From the cell containing the given text, extract its center point as [X, Y] coordinate. 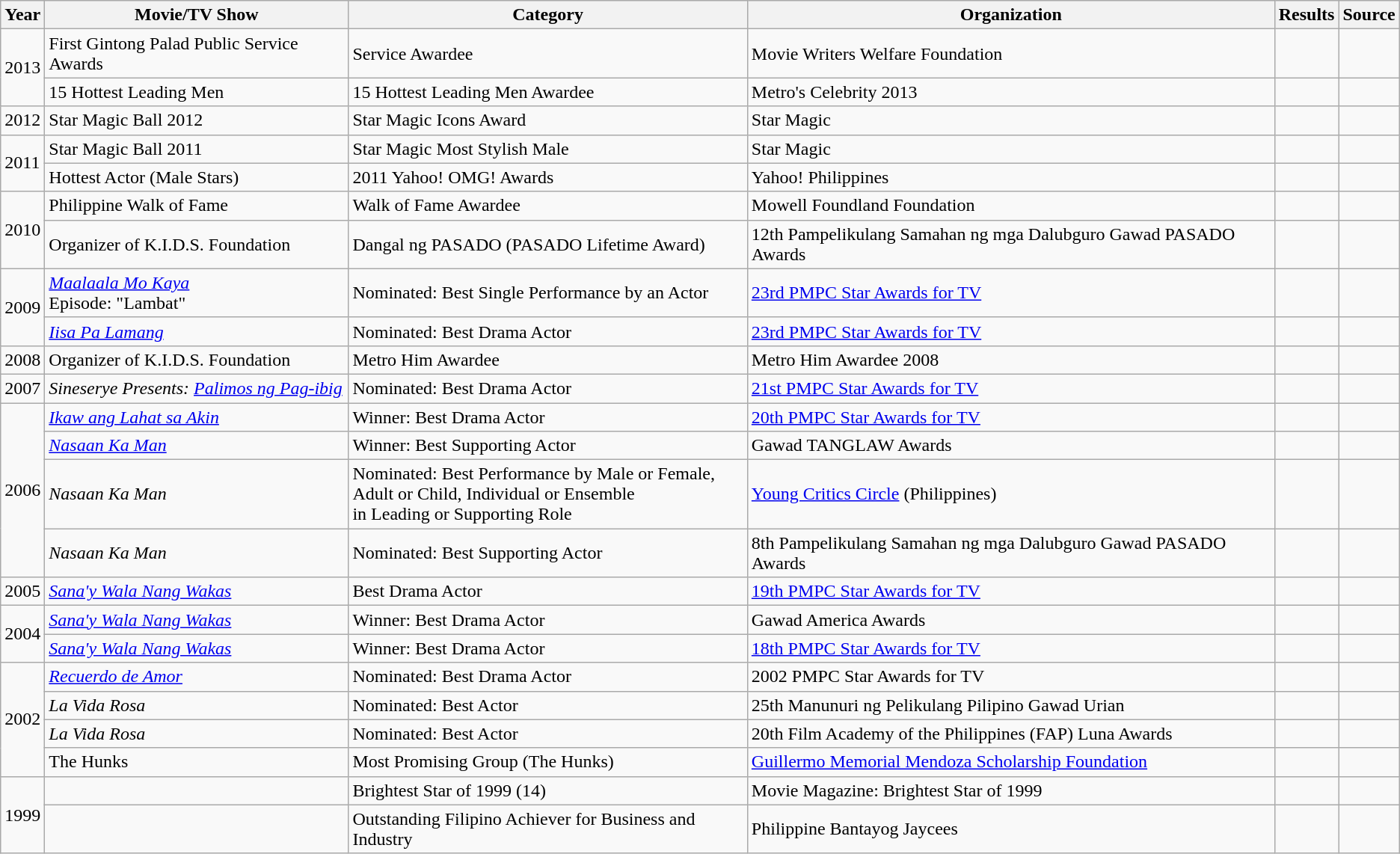
Organization [1011, 15]
Iisa Pa Lamang [197, 331]
20th PMPC Star Awards for TV [1011, 417]
Philippine Walk of Fame [197, 206]
Nominated: Best Single Performance by an Actor [547, 293]
Nominated: Best Supporting Actor [547, 553]
Movie/TV Show [197, 15]
Year [22, 15]
First Gintong Palad Public Service Awards [197, 54]
Results [1307, 15]
25th Manunuri ng Pelikulang Pilipino Gawad Urian [1011, 705]
Ikaw ang Lahat sa Akin [197, 417]
Recuerdo de Amor [197, 677]
Star Magic Icons Award [547, 120]
Star Magic Ball 2012 [197, 120]
Star Magic Most Stylish Male [547, 149]
Movie Magazine: Brightest Star of 1999 [1011, 790]
Walk of Fame Awardee [547, 206]
Gawad America Awards [1011, 620]
Nominated: Best Performance by Male or Female,Adult or Child, Individual or Ensemblein Leading or Supporting Role [547, 494]
Mowell Foundland Foundation [1011, 206]
2010 [22, 230]
Outstanding Filipino Achiever for Business and Industry [547, 829]
Movie Writers Welfare Foundation [1011, 54]
2007 [22, 388]
Philippine Bantayog Jaycees [1011, 829]
18th PMPC Star Awards for TV [1011, 648]
Source [1369, 15]
2011 Yahoo! OMG! Awards [547, 177]
Gawad TANGLAW Awards [1011, 446]
2008 [22, 360]
Category [547, 15]
Dangal ng PASADO (PASADO Lifetime Award) [547, 244]
15 Hottest Leading Men Awardee [547, 92]
2013 [22, 67]
8th Pampelikulang Samahan ng mga Dalubguro Gawad PASADO Awards [1011, 553]
Maalaala Mo KayaEpisode: "Lambat" [197, 293]
Star Magic Ball 2011 [197, 149]
2002 PMPC Star Awards for TV [1011, 677]
Sineserye Presents: Palimos ng Pag-ibig [197, 388]
21st PMPC Star Awards for TV [1011, 388]
Metro Him Awardee 2008 [1011, 360]
The Hunks [197, 762]
Guillermo Memorial Mendoza Scholarship Foundation [1011, 762]
Hottest Actor (Male Stars) [197, 177]
12th Pampelikulang Samahan ng mga Dalubguro Gawad PASADO Awards [1011, 244]
2005 [22, 592]
Best Drama Actor [547, 592]
Yahoo! Philippines [1011, 177]
19th PMPC Star Awards for TV [1011, 592]
15 Hottest Leading Men [197, 92]
Service Awardee [547, 54]
2011 [22, 163]
2002 [22, 719]
Young Critics Circle (Philippines) [1011, 494]
2012 [22, 120]
Brightest Star of 1999 (14) [547, 790]
2009 [22, 307]
2006 [22, 489]
1999 [22, 815]
Metro Him Awardee [547, 360]
2004 [22, 634]
Winner: Best Supporting Actor [547, 446]
Most Promising Group (The Hunks) [547, 762]
20th Film Academy of the Philippines (FAP) Luna Awards [1011, 734]
Metro's Celebrity 2013 [1011, 92]
